Return the (x, y) coordinate for the center point of the cell that contains the specified text.  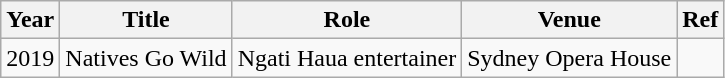
Role (347, 20)
Title (146, 20)
Sydney Opera House (570, 58)
Venue (570, 20)
Year (30, 20)
2019 (30, 58)
Ref (700, 20)
Ngati Haua entertainer (347, 58)
Natives Go Wild (146, 58)
